Determine the (x, y) coordinate at the center of the cell enclosing the given text.  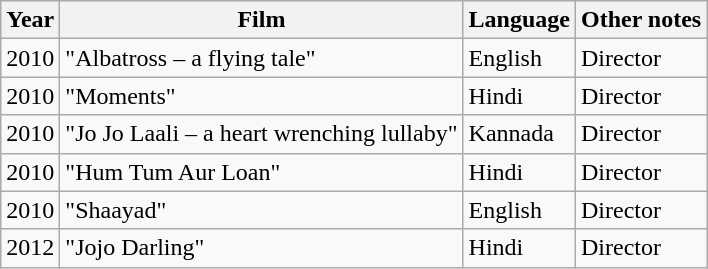
"Moments" (262, 96)
"Jojo Darling" (262, 248)
"Jo Jo Laali – a heart wrenching lullaby" (262, 134)
"Hum Tum Aur Loan" (262, 172)
"Albatross – a flying tale" (262, 58)
Language (519, 20)
"Shaayad" (262, 210)
Kannada (519, 134)
Other notes (640, 20)
Year (30, 20)
2012 (30, 248)
Film (262, 20)
